Determine the [X, Y] coordinate at the center of the cell enclosing the given text.  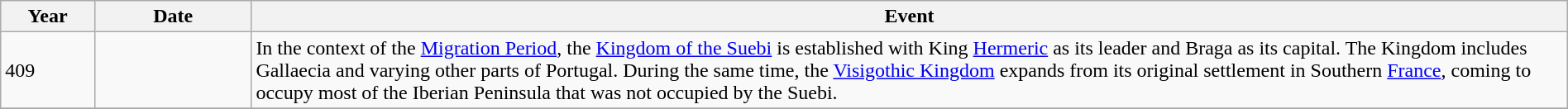
Event [910, 17]
Year [48, 17]
Date [172, 17]
409 [48, 70]
